Identify which cell holds the provided text, then report its [X, Y] central coordinate. 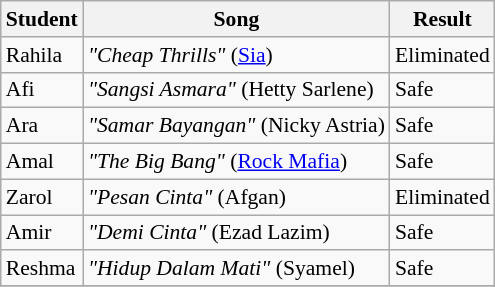
"Pesan Cinta" (Afgan) [236, 197]
"Sangsi Asmara" (Hetty Sarlene) [236, 90]
Rahila [42, 55]
Amal [42, 162]
"Cheap Thrills" (Sia) [236, 55]
Ara [42, 126]
Result [442, 19]
Afi [42, 90]
"The Big Bang" (Rock Mafia) [236, 162]
"Demi Cinta" (Ezad Lazim) [236, 233]
Song [236, 19]
Student [42, 19]
"Hidup Dalam Mati" (Syamel) [236, 269]
"Samar Bayangan" (Nicky Astria) [236, 126]
Zarol [42, 197]
Amir [42, 233]
Reshma [42, 269]
